Search for the cell housing the specified text and yield its [x, y] center coordinate. 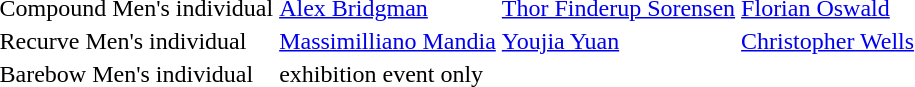
Massimilliano Mandia [388, 41]
Youjia Yuan [618, 41]
